Return the [x, y] coordinate for the center point of the cell that contains the specified text.  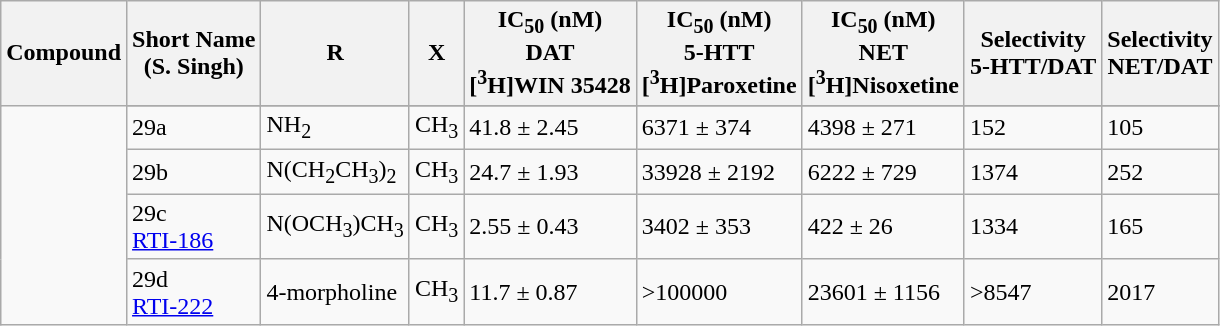
152 [1032, 128]
3402 ± 353 [719, 226]
6371 ± 374 [719, 128]
105 [1160, 128]
29b [194, 172]
6222 ± 729 [883, 172]
4398 ± 271 [883, 128]
422 ± 26 [883, 226]
Short Name(S. Singh) [194, 54]
1334 [1032, 226]
X [436, 54]
29dRTI-222 [194, 292]
11.7 ± 0.87 [550, 292]
NH2 [335, 128]
23601 ± 1156 [883, 292]
24.7 ± 1.93 [550, 172]
>8547 [1032, 292]
IC50 (nM)5-HTT[3H]Paroxetine [719, 54]
IC50 (nM)DAT[3H]WIN 35428 [550, 54]
29a [194, 128]
Selectivity5-HTT/DAT [1032, 54]
2.55 ± 0.43 [550, 226]
1374 [1032, 172]
29cRTI-186 [194, 226]
252 [1160, 172]
R [335, 54]
165 [1160, 226]
Compound [64, 54]
33928 ± 2192 [719, 172]
41.8 ± 2.45 [550, 128]
N(CH2CH3)2 [335, 172]
IC50 (nM)NET[3H]Nisoxetine [883, 54]
2017 [1160, 292]
N(OCH3)CH3 [335, 226]
SelectivityNET/DAT [1160, 54]
>100000 [719, 292]
4-morpholine [335, 292]
